Capture the cell that displays the provided text and extract its (X, Y) central coordinate. 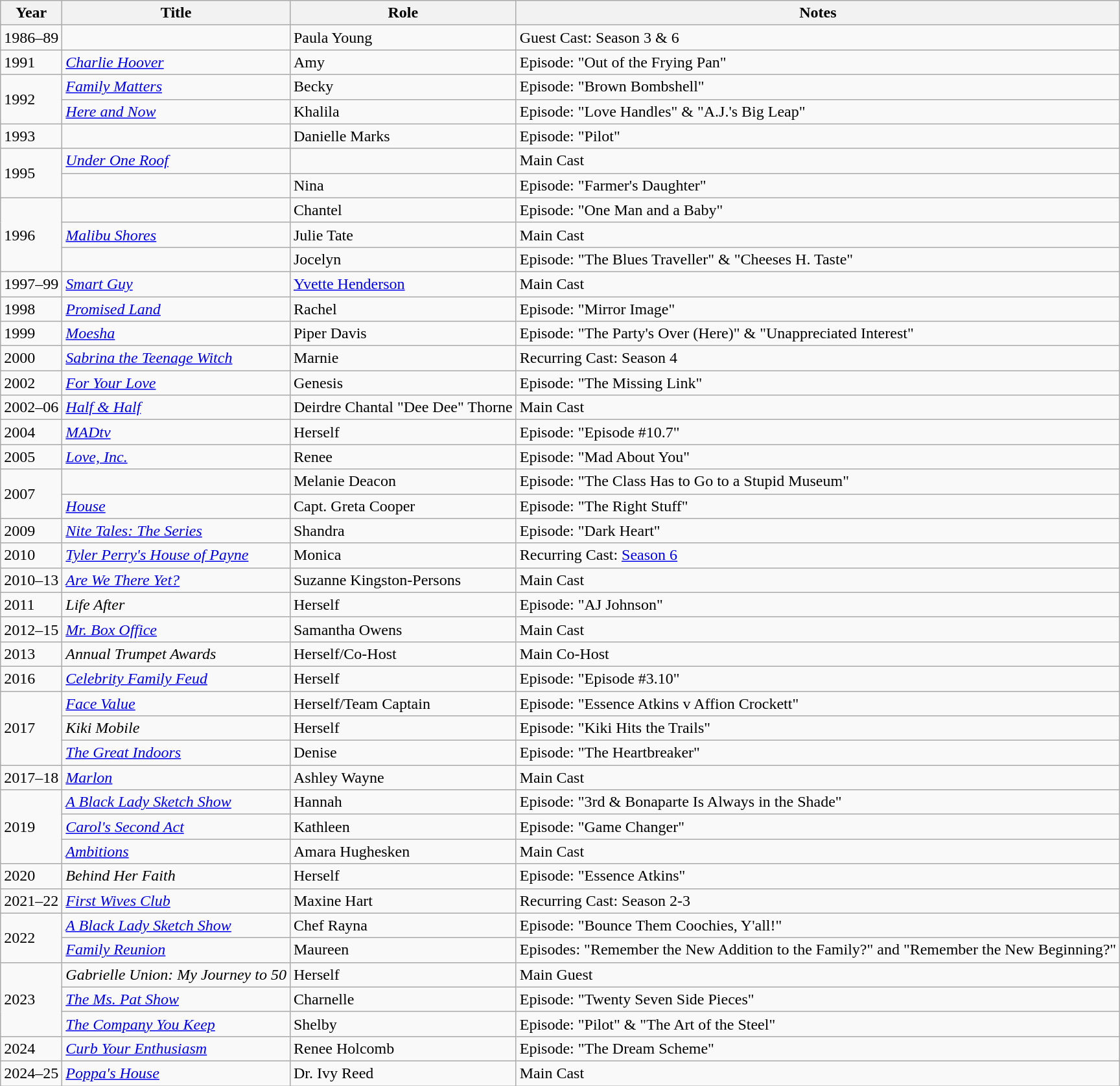
2009 (31, 531)
2002–06 (31, 408)
Behind Her Faith (176, 876)
Guest Cast: Season 3 & 6 (818, 38)
Becky (403, 87)
Paula Young (403, 38)
2020 (31, 876)
Recurring Cast: Season 6 (818, 555)
Gabrielle Union: My Journey to 50 (176, 975)
Episodes: "Remember the New Addition to the Family?" and "Remember the New Beginning?" (818, 950)
Episode: "3rd & Bonaparte Is Always in the Shade" (818, 802)
2019 (31, 827)
1997–99 (31, 284)
Yvette Henderson (403, 284)
First Wives Club (176, 901)
2022 (31, 938)
Main Co-Host (818, 654)
2021–22 (31, 901)
Episode: "Game Changer" (818, 827)
Episode: "Episode #3.10" (818, 678)
Jocelyn (403, 259)
2011 (31, 605)
Danielle Marks (403, 136)
Episode: "Brown Bombshell" (818, 87)
Episode: "Essence Atkins v Affion Crockett" (818, 703)
Promised Land (176, 309)
Role (403, 13)
Suzanne Kingston-Persons (403, 580)
Episode: "Twenty Seven Side Pieces" (818, 999)
The Company You Keep (176, 1024)
Episode: "One Man and a Baby" (818, 210)
Episode: "Mad About You" (818, 457)
Samantha Owens (403, 629)
Khalila (403, 111)
2016 (31, 678)
Ambitions (176, 851)
MADtv (176, 432)
Shelby (403, 1024)
Episode: "Pilot" (818, 136)
Annual Trumpet Awards (176, 654)
2024 (31, 1048)
Episode: "Episode #10.7" (818, 432)
2017–18 (31, 778)
1986–89 (31, 38)
Episode: "Essence Atkins" (818, 876)
Episode: "AJ Johnson" (818, 605)
Maxine Hart (403, 901)
Episode: "The Heartbreaker" (818, 753)
Episode: "Bounce Them Coochies, Y'all!" (818, 925)
Poppa's House (176, 1073)
Face Value (176, 703)
Family Matters (176, 87)
Under One Roof (176, 161)
Marnie (403, 358)
Ashley Wayne (403, 778)
Tyler Perry's House of Payne (176, 555)
Main Guest (818, 975)
2017 (31, 728)
2024–25 (31, 1073)
Episode: "Dark Heart" (818, 531)
Smart Guy (176, 284)
Dr. Ivy Reed (403, 1073)
Life After (176, 605)
Episode: "Pilot" & "The Art of the Steel" (818, 1024)
2010 (31, 555)
Renee Holcomb (403, 1048)
Malibu Shores (176, 235)
Year (31, 13)
2010–13 (31, 580)
Nite Tales: The Series (176, 531)
Marlon (176, 778)
2004 (31, 432)
2013 (31, 654)
Maureen (403, 950)
Moesha (176, 334)
Kathleen (403, 827)
Melanie Deacon (403, 481)
1993 (31, 136)
2005 (31, 457)
Genesis (403, 383)
Episode: "The Right Stuff" (818, 506)
1992 (31, 99)
The Great Indoors (176, 753)
Episode: "Mirror Image" (818, 309)
Curb Your Enthusiasm (176, 1048)
Denise (403, 753)
Sabrina the Teenage Witch (176, 358)
Recurring Cast: Season 4 (818, 358)
Here and Now (176, 111)
2002 (31, 383)
Episode: "The Dream Scheme" (818, 1048)
Episode: "Farmer's Daughter" (818, 185)
1996 (31, 235)
2012–15 (31, 629)
Charlie Hoover (176, 62)
Episode: "The Missing Link" (818, 383)
Notes (818, 13)
2007 (31, 494)
2000 (31, 358)
Charnelle (403, 999)
Renee (403, 457)
House (176, 506)
The Ms. Pat Show (176, 999)
Episode: "Love Handles" & "A.J.'s Big Leap" (818, 111)
Hannah (403, 802)
Nina (403, 185)
Title (176, 13)
Amy (403, 62)
Episode: "The Class Has to Go to a Stupid Museum" (818, 481)
Kiki Mobile (176, 728)
Episode: "The Blues Traveller" & "Cheeses H. Taste" (818, 259)
Shandra (403, 531)
1995 (31, 173)
Chantel (403, 210)
1998 (31, 309)
Are We There Yet? (176, 580)
Rachel (403, 309)
Half & Half (176, 408)
For Your Love (176, 383)
Herself/Team Captain (403, 703)
Amara Hughesken (403, 851)
Family Reunion (176, 950)
Julie Tate (403, 235)
Capt. Greta Cooper (403, 506)
Herself/Co-Host (403, 654)
Episode: "Kiki Hits the Trails" (818, 728)
1999 (31, 334)
1991 (31, 62)
Carol's Second Act (176, 827)
Episode: "Out of the Frying Pan" (818, 62)
Recurring Cast: Season 2-3 (818, 901)
Deirdre Chantal "Dee Dee" Thorne (403, 408)
Monica (403, 555)
Celebrity Family Feud (176, 678)
Episode: "The Party's Over (Here)" & "Unappreciated Interest" (818, 334)
Piper Davis (403, 334)
Love, Inc. (176, 457)
Chef Rayna (403, 925)
2023 (31, 999)
Mr. Box Office (176, 629)
